Output the [x, y] coordinate of the center of the cell containing the given text.  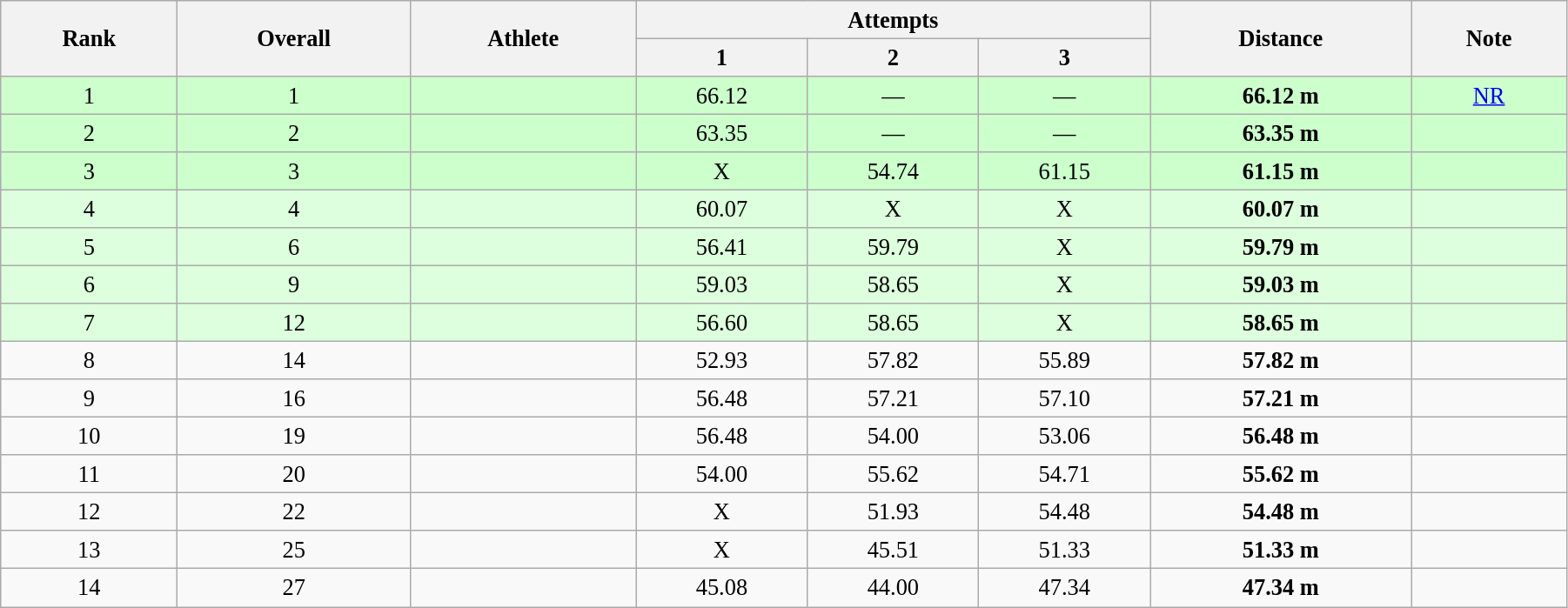
7 [89, 323]
Athlete [522, 38]
58.65 m [1281, 323]
NR [1490, 95]
27 [294, 588]
Overall [294, 38]
54.48 [1065, 511]
54.74 [893, 171]
10 [89, 436]
45.51 [893, 550]
59.03 [722, 284]
19 [294, 436]
16 [294, 398]
56.48 m [1281, 436]
55.62 [893, 474]
66.12 [722, 95]
Rank [89, 38]
59.79 m [1281, 247]
61.15 [1065, 171]
25 [294, 550]
57.82 m [1281, 360]
60.07 [722, 209]
Note [1490, 38]
45.08 [722, 588]
56.60 [722, 323]
66.12 m [1281, 95]
51.33 [1065, 550]
57.82 [893, 360]
54.71 [1065, 474]
56.41 [722, 247]
53.06 [1065, 436]
11 [89, 474]
Attempts [893, 19]
55.89 [1065, 360]
5 [89, 247]
44.00 [893, 588]
22 [294, 511]
20 [294, 474]
63.35 [722, 133]
54.48 m [1281, 511]
57.10 [1065, 398]
63.35 m [1281, 133]
51.33 m [1281, 550]
13 [89, 550]
52.93 [722, 360]
60.07 m [1281, 209]
51.93 [893, 511]
8 [89, 360]
47.34 m [1281, 588]
57.21 m [1281, 398]
59.79 [893, 247]
Distance [1281, 38]
55.62 m [1281, 474]
57.21 [893, 398]
59.03 m [1281, 284]
61.15 m [1281, 171]
47.34 [1065, 588]
